From the cell containing the given text, extract its center point as [x, y] coordinate. 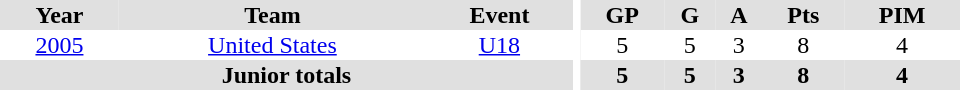
PIM [902, 15]
G [690, 15]
Pts [804, 15]
2005 [60, 45]
Year [60, 15]
U18 [500, 45]
Event [500, 15]
United States [272, 45]
A [738, 15]
GP [622, 15]
Team [272, 15]
Junior totals [286, 75]
